Identify which cell holds the provided text, then report its [X, Y] central coordinate. 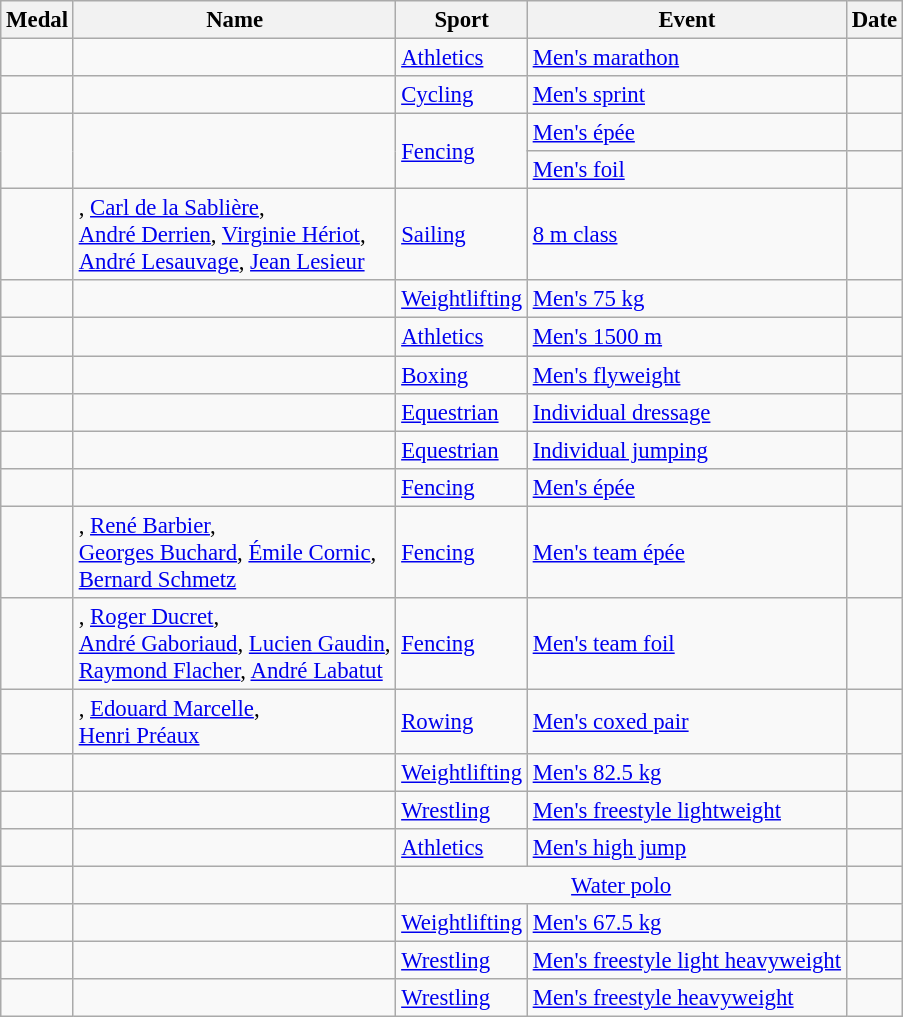
Men's coxed pair [686, 722]
Water polo [622, 886]
Men's flyweight [686, 375]
, René Barbier,Georges Buchard, Émile Cornic,Bernard Schmetz [234, 552]
Men's marathon [686, 58]
Men's 82.5 kg [686, 773]
Date [874, 20]
Men's freestyle heavyweight [686, 998]
, Edouard Marcelle,Henri Préaux [234, 722]
Sailing [462, 235]
Rowing [462, 722]
Men's 75 kg [686, 299]
Men's foil [686, 170]
Individual dressage [686, 412]
Men's team foil [686, 644]
Cycling [462, 95]
, Roger Ducret,André Gaboriaud, Lucien Gaudin,Raymond Flacher, André Labatut [234, 644]
8 m class [686, 235]
Men's team épée [686, 552]
Event [686, 20]
Sport [462, 20]
, Carl de la Sablière,André Derrien, Virginie Hériot,André Lesauvage, Jean Lesieur [234, 235]
Boxing [462, 375]
Name [234, 20]
Men's high jump [686, 848]
Men's 67.5 kg [686, 923]
Men's 1500 m [686, 337]
Medal [38, 20]
Men's freestyle light heavyweight [686, 961]
Men's sprint [686, 95]
Individual jumping [686, 450]
Men's freestyle lightweight [686, 810]
